Scan for the cell matching the given text and deliver its [X, Y] coordinate at center. 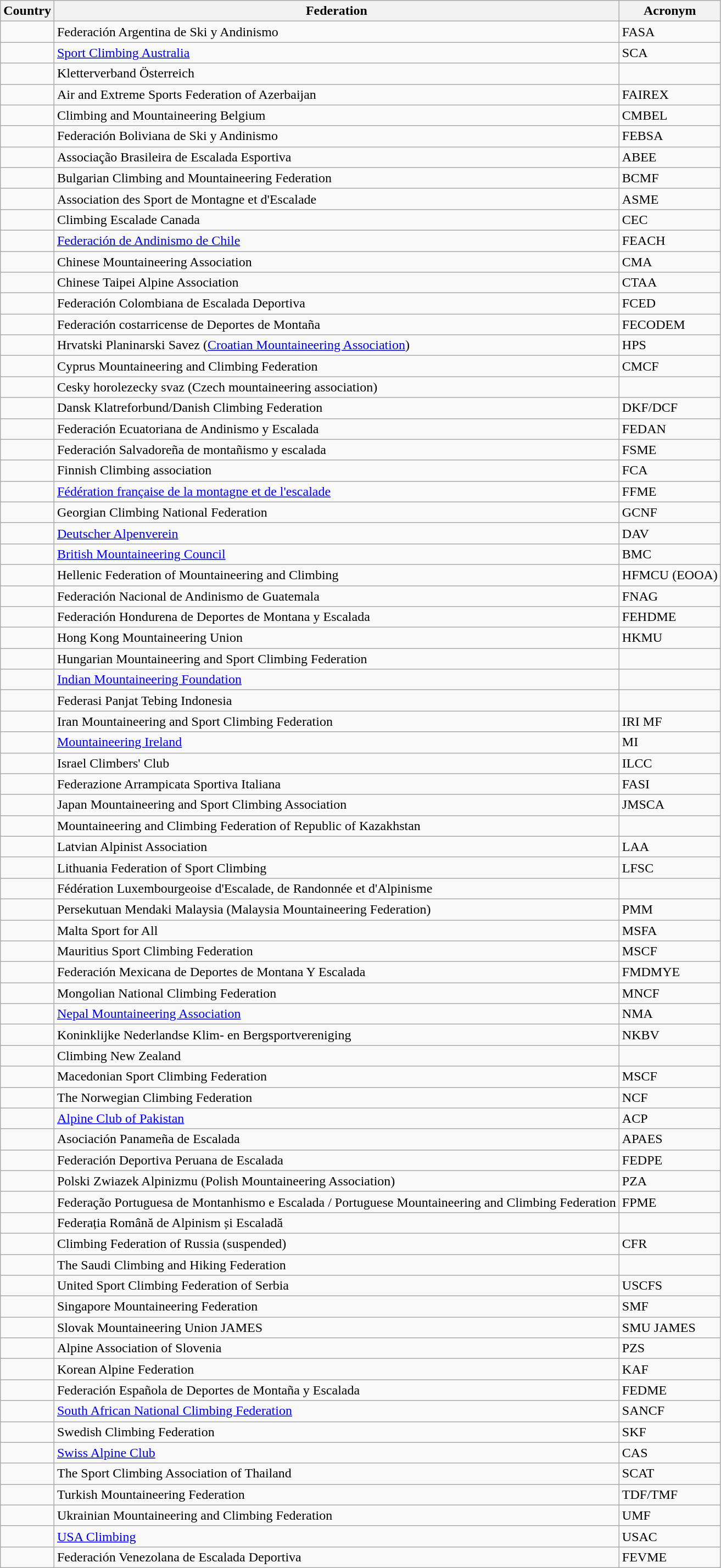
CMBEL [670, 115]
Fédération Luxembourgeoise d'Escalade, de Randonnée et d'Alpinisme [336, 888]
LAA [670, 847]
Ukrainian Mountaineering and Climbing Federation [336, 1515]
JMSCA [670, 805]
CAS [670, 1453]
FEBSA [670, 136]
CMCF [670, 366]
Mongolian National Climbing Federation [336, 993]
FCA [670, 471]
Federación Española de Deportes de Montaña y Escalada [336, 1390]
Federația Română de Alpinism și Escaladă [336, 1223]
SMU JAMES [670, 1328]
FEDME [670, 1390]
FMDMYE [670, 972]
FAIREX [670, 94]
SANCF [670, 1411]
Fédération française de la montagne et de l'escalade [336, 491]
NCF [670, 1097]
Alpine Association of Slovenia [336, 1348]
CFR [670, 1244]
United Sport Climbing Federation of Serbia [336, 1286]
Singapore Mountaineering Federation [336, 1307]
CEC [670, 220]
Federación Colombiana de Escalada Deportiva [336, 304]
BCMF [670, 178]
Turkish Mountaineering Federation [336, 1494]
FASI [670, 784]
FPME [670, 1202]
FEHDME [670, 617]
Associação Brasileira de Escalada Esportiva [336, 157]
PMM [670, 909]
ABEE [670, 157]
UMF [670, 1515]
Lithuania Federation of Sport Climbing [336, 867]
Mauritius Sport Climbing Federation [336, 951]
Federación Ecuatoriana de Andinismo y Escalada [336, 429]
Swedish Climbing Federation [336, 1432]
Cyprus Mountaineering and Climbing Federation [336, 366]
Kletterverband Österreich [336, 74]
Federación Hondurena de Deportes de Montana y Escalada [336, 617]
Nepal Mountaineering Association [336, 1014]
NKBV [670, 1035]
MSFA [670, 931]
Country [27, 11]
Swiss Alpine Club [336, 1453]
Climbing Escalade Canada [336, 220]
Polski Zwiazek Alpinizmu (Polish Mountaineering Association) [336, 1181]
The Sport Climbing Association of Thailand [336, 1474]
Climbing and Mountaineering Belgium [336, 115]
PZS [670, 1348]
Indian Mountaineering Foundation [336, 680]
The Saudi Climbing and Hiking Federation [336, 1264]
Malta Sport for All [336, 931]
Federación Venezolana de Escalada Deportiva [336, 1557]
Federación Deportiva Peruana de Escalada [336, 1160]
Federación Boliviana de Ski y Andinismo [336, 136]
Alpine Club of Pakistan [336, 1118]
Koninklijke Nederlandse Klim- en Bergsportvereniging [336, 1035]
USA Climbing [336, 1536]
Iran Mountaineering and Sport Climbing Federation [336, 721]
Hellenic Federation of Mountaineering and Climbing [336, 575]
FCED [670, 304]
APAES [670, 1139]
Mountaineering Ireland [336, 742]
British Mountaineering Council [336, 554]
Mountaineering and Climbing Federation of Republic of Kazakhstan [336, 826]
Cesky horolezecky svaz (Czech mountaineering association) [336, 387]
Federation [336, 11]
Federación de Andinismo de Chile [336, 240]
Israel Climbers' Club [336, 763]
FNAG [670, 596]
Asociación Panameña de Escalada [336, 1139]
PZA [670, 1181]
Japan Mountaineering and Sport Climbing Association [336, 805]
HKMU [670, 638]
DAV [670, 533]
Hong Kong Mountaineering Union [336, 638]
Slovak Mountaineering Union JAMES [336, 1328]
KAF [670, 1369]
Federasi Panjat Tebing Indonesia [336, 701]
HFMCU (EOOA) [670, 575]
SMF [670, 1307]
CMA [670, 262]
Georgian Climbing National Federation [336, 512]
Acronym [670, 11]
ACP [670, 1118]
South African National Climbing Federation [336, 1411]
Hrvatski Planinarski Savez (Croatian Mountaineering Association) [336, 345]
Association des Sport de Montagne et d'Escalade [336, 199]
ASME [670, 199]
Macedonian Sport Climbing Federation [336, 1077]
HPS [670, 345]
Federación Mexicana de Deportes de Montana Y Escalada [336, 972]
Federación costarricense de Deportes de Montaña [336, 324]
USCFS [670, 1286]
MI [670, 742]
Bulgarian Climbing and Mountaineering Federation [336, 178]
IRI MF [670, 721]
The Norwegian Climbing Federation [336, 1097]
FSME [670, 450]
ILCC [670, 763]
FFME [670, 491]
NMA [670, 1014]
FEDPE [670, 1160]
Latvian Alpinist Association [336, 847]
SCA [670, 53]
Federación Salvadoreña de montañismo y escalada [336, 450]
Chinese Mountaineering Association [336, 262]
Finnish Climbing association [336, 471]
MNCF [670, 993]
Climbing New Zealand [336, 1056]
FASA [670, 32]
FECODEM [670, 324]
SCAT [670, 1474]
Federación Nacional de Andinismo de Guatemala [336, 596]
Chinese Taipei Alpine Association [336, 283]
FEACH [670, 240]
Air and Extreme Sports Federation of Azerbaijan [336, 94]
Federazione Arrampicata Sportiva Italiana [336, 784]
GCNF [670, 512]
BMC [670, 554]
LFSC [670, 867]
FEDAN [670, 429]
DKF/DCF [670, 408]
SKF [670, 1432]
Korean Alpine Federation [336, 1369]
Federación Argentina de Ski y Andinismo [336, 32]
Dansk Klatreforbund/Danish Climbing Federation [336, 408]
Hungarian Mountaineering and Sport Climbing Federation [336, 659]
USAC [670, 1536]
Climbing Federation of Russia (suspended) [336, 1244]
CTAA [670, 283]
FEVME [670, 1557]
Persekutuan Mendaki Malaysia (Malaysia Mountaineering Federation) [336, 909]
Federação Portuguesa de Montanhismo e Escalada / Portuguese Mountaineering and Climbing Federation [336, 1202]
TDF/TMF [670, 1494]
Deutscher Alpenverein [336, 533]
Sport Climbing Australia [336, 53]
